Detect which cell encompasses the target text, then output its (x, y) center coordinate. 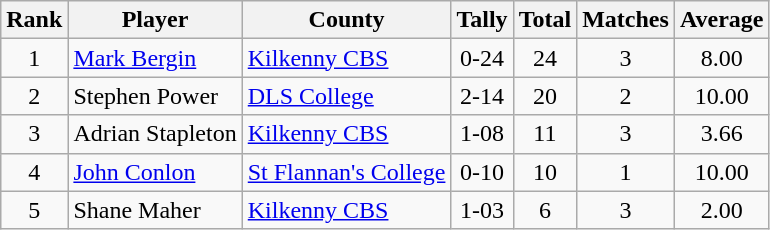
1-03 (482, 210)
Mark Bergin (155, 58)
20 (545, 96)
Tally (482, 20)
Rank (34, 20)
St Flannan's College (346, 172)
DLS College (346, 96)
1-08 (482, 134)
John Conlon (155, 172)
Adrian Stapleton (155, 134)
Player (155, 20)
11 (545, 134)
24 (545, 58)
County (346, 20)
0-10 (482, 172)
3.66 (722, 134)
6 (545, 210)
4 (34, 172)
0-24 (482, 58)
2.00 (722, 210)
Total (545, 20)
Stephen Power (155, 96)
Shane Maher (155, 210)
5 (34, 210)
Average (722, 20)
8.00 (722, 58)
Matches (626, 20)
10 (545, 172)
2-14 (482, 96)
